From the cell containing the given text, extract its center point as (X, Y) coordinate. 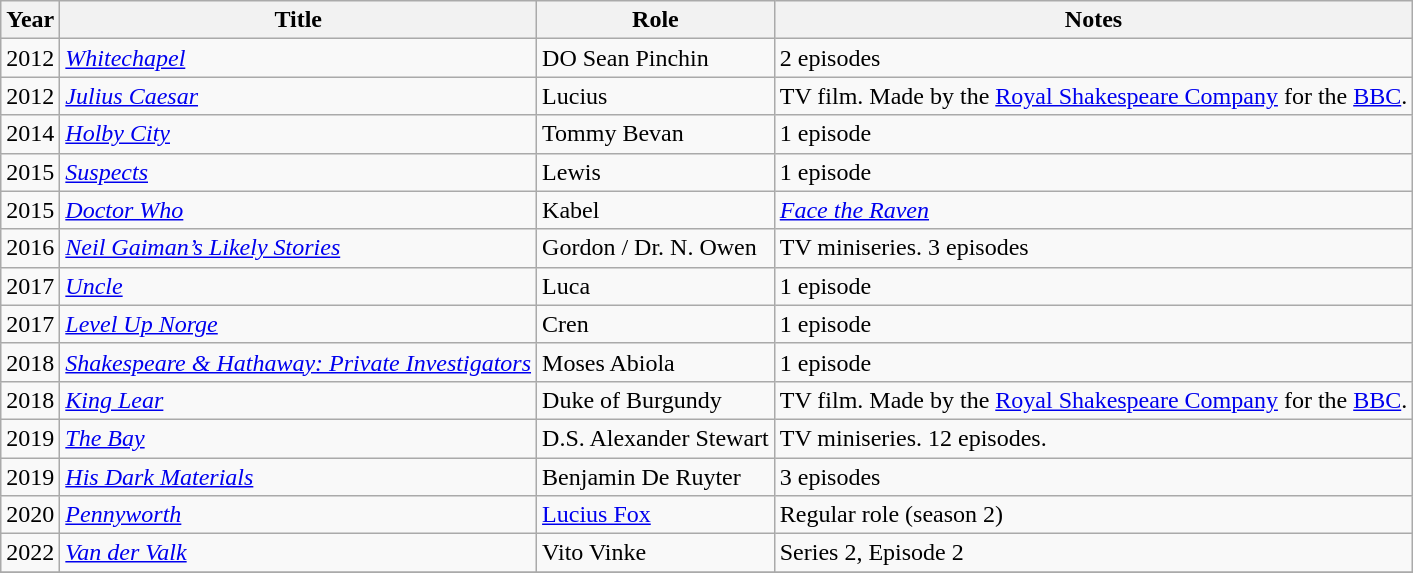
2022 (30, 553)
Year (30, 20)
Tommy Bevan (656, 134)
Regular role (season 2) (1094, 515)
Title (298, 20)
King Lear (298, 400)
Notes (1094, 20)
Kabel (656, 210)
Series 2, Episode 2 (1094, 553)
Van der Valk (298, 553)
Benjamin De Ruyter (656, 477)
Suspects (298, 172)
Role (656, 20)
Julius Caesar (298, 96)
Luca (656, 286)
Moses Abiola (656, 362)
2014 (30, 134)
Gordon / Dr. N. Owen (656, 248)
Whitechapel (298, 58)
Level Up Norge (298, 324)
2016 (30, 248)
Face the Raven (1094, 210)
D.S. Alexander Stewart (656, 438)
DO Sean Pinchin (656, 58)
Holby City (298, 134)
His Dark Materials (298, 477)
TV miniseries. 12 episodes. (1094, 438)
Uncle (298, 286)
Pennyworth (298, 515)
Duke of Burgundy (656, 400)
2020 (30, 515)
Cren (656, 324)
Lucius Fox (656, 515)
3 episodes (1094, 477)
2 episodes (1094, 58)
Lucius (656, 96)
Vito Vinke (656, 553)
Doctor Who (298, 210)
Neil Gaiman’s Likely Stories (298, 248)
Lewis (656, 172)
Shakespeare & Hathaway: Private Investigators (298, 362)
TV miniseries. 3 episodes (1094, 248)
The Bay (298, 438)
